Capture the cell that displays the provided text and extract its [X, Y] central coordinate. 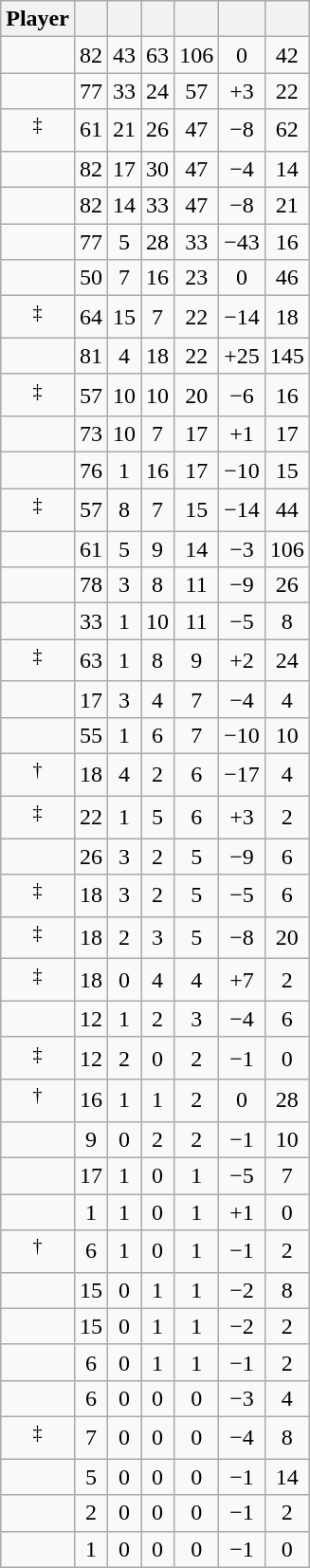
−17 [243, 774]
23 [197, 278]
62 [286, 131]
+25 [243, 356]
−43 [243, 242]
76 [91, 470]
42 [286, 55]
81 [91, 356]
30 [157, 169]
+7 [243, 981]
73 [91, 434]
145 [286, 356]
78 [91, 585]
55 [91, 735]
Player [38, 19]
44 [286, 510]
−6 [243, 395]
43 [125, 55]
46 [286, 278]
+2 [243, 660]
50 [91, 278]
64 [91, 317]
